Detect which cell encompasses the target text, then output its (X, Y) center coordinate. 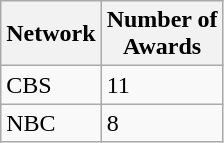
Network (51, 34)
CBS (51, 85)
8 (162, 123)
Number ofAwards (162, 34)
NBC (51, 123)
11 (162, 85)
